Find where the given text appears and provide that cell's center as [X, Y] coordinate. 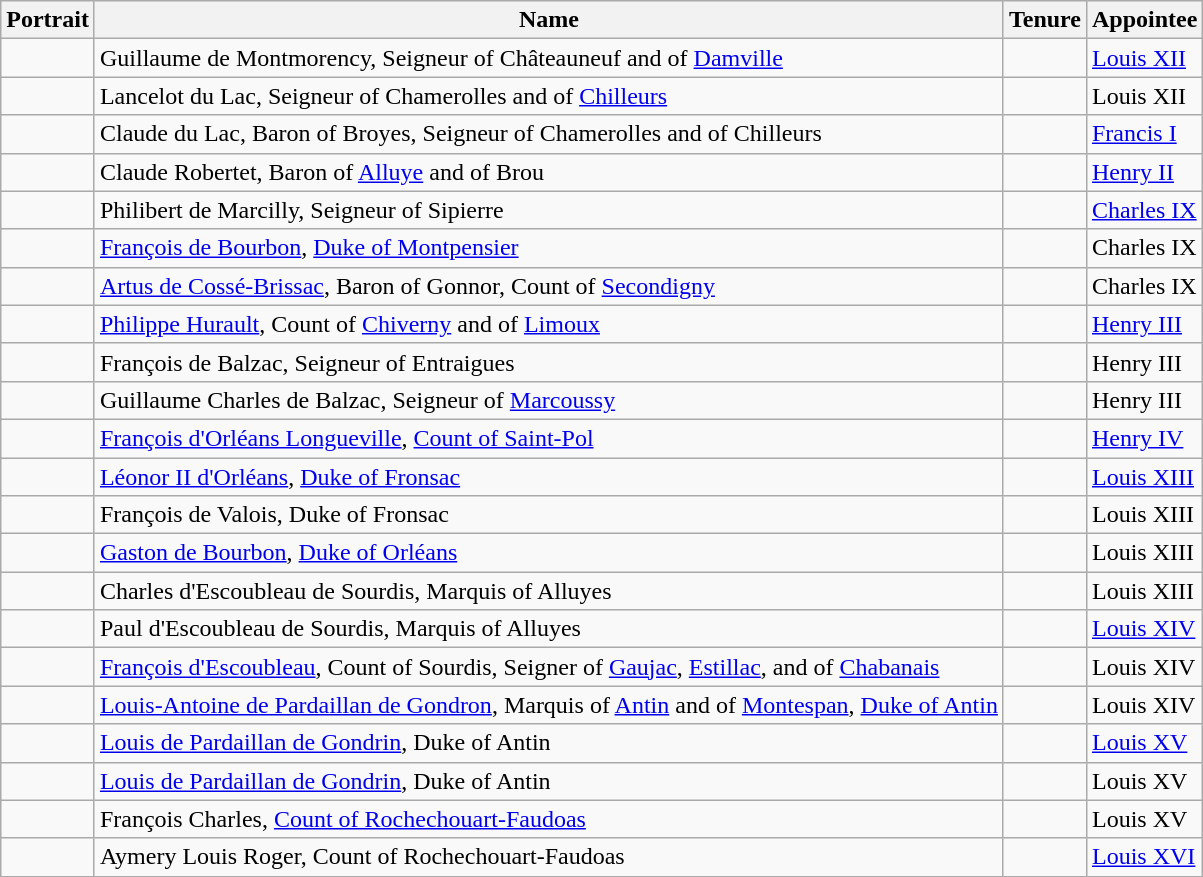
Louis-Antoine de Pardaillan de Gondron, Marquis of Antin and of Montespan, Duke of Antin [548, 705]
Claude Robertet, Baron of Alluye and of Brou [548, 172]
Louis XVI [1144, 857]
Gaston de Bourbon, Duke of Orléans [548, 553]
François de Bourbon, Duke of Montpensier [548, 248]
Lancelot du Lac, Seigneur of Chamerolles and of Chilleurs [548, 96]
Portrait [48, 20]
Aymery Louis Roger, Count of Rochechouart-Faudoas [548, 857]
François de Balzac, Seigneur of Entraigues [548, 362]
Artus de Cossé-Brissac, Baron of Gonnor, Count of Secondigny [548, 286]
Francis I [1144, 134]
Paul d'Escoubleau de Sourdis, Marquis of Alluyes [548, 629]
Philippe Hurault, Count of Chiverny and of Limoux [548, 324]
François de Valois, Duke of Fronsac [548, 515]
François Charles, Count of Rochechouart-Faudoas [548, 819]
Name [548, 20]
François d'Escoubleau, Count of Sourdis, Seigner of Gaujac, Estillac, and of Chabanais [548, 667]
François d'Orléans Longueville, Count of Saint-Pol [548, 438]
Guillaume de Montmorency, Seigneur of Châteauneuf and of Damville [548, 58]
Léonor II d'Orléans, Duke of Fronsac [548, 477]
Charles d'Escoubleau de Sourdis, Marquis of Alluyes [548, 591]
Guillaume Charles de Balzac, Seigneur of Marcoussy [548, 400]
Claude du Lac, Baron of Broyes, Seigneur of Chamerolles and of Chilleurs [548, 134]
Tenure [1044, 20]
Philibert de Marcilly, Seigneur of Sipierre [548, 210]
Henry IV [1144, 438]
Appointee [1144, 20]
Henry II [1144, 172]
